Capture the cell that displays the provided text and extract its (X, Y) central coordinate. 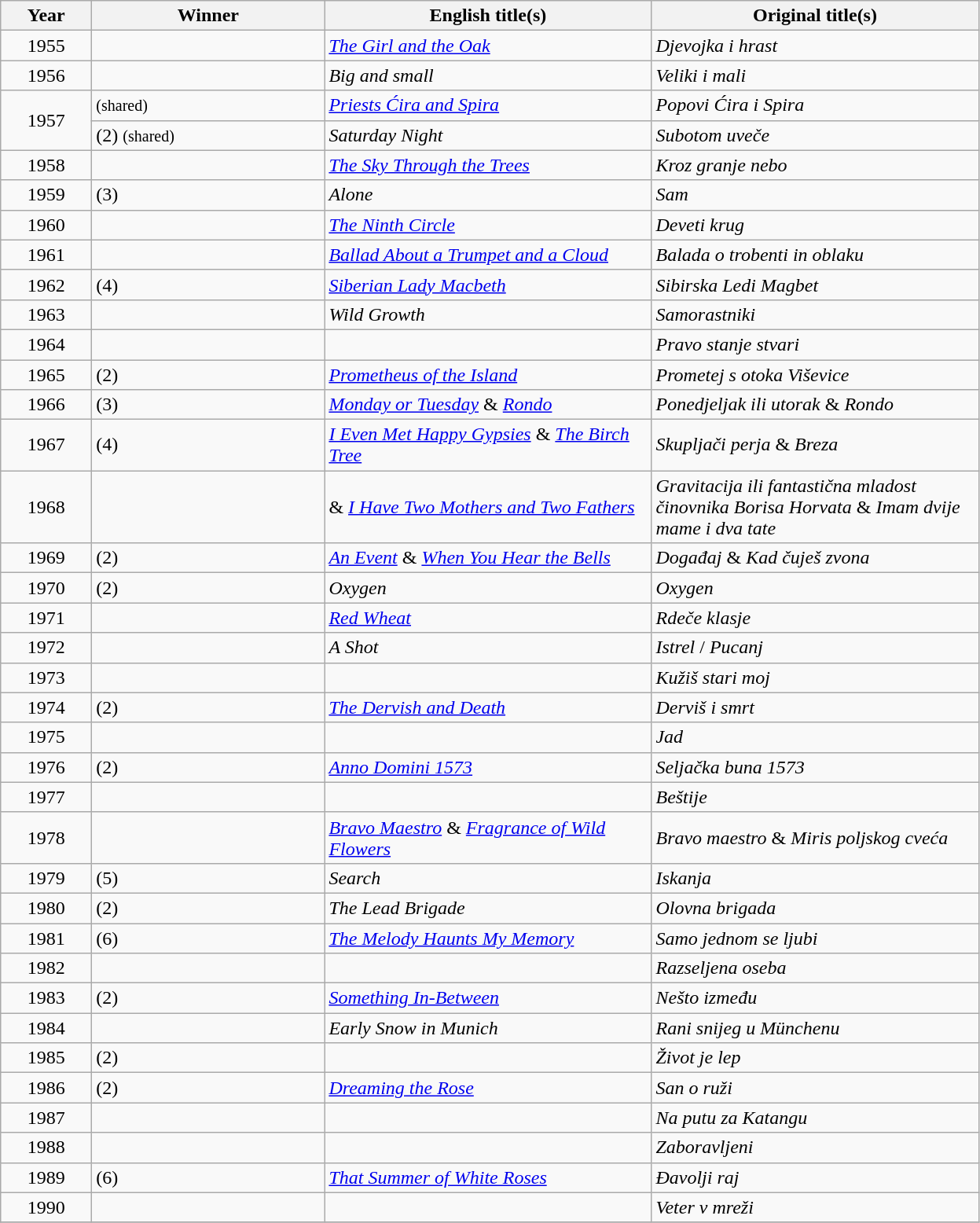
Samo jednom se ljubi (815, 938)
1960 (46, 225)
Đavolji raj (815, 1177)
1980 (46, 908)
Zaboravljeni (815, 1148)
The Dervish and Death (488, 707)
1982 (46, 968)
Dreaming the Rose (488, 1088)
Beštije (815, 797)
Samorastniki (815, 314)
Događaj & Kad čuješ zvona (815, 558)
Something In-Between (488, 998)
Bravo maestro & Miris poljskog cveća (815, 838)
Bravo Maestro & Fragrance of Wild Flowers (488, 838)
(shared) (208, 105)
Saturday Night (488, 135)
(2) (shared) (208, 135)
1965 (46, 375)
Siberian Lady Macbeth (488, 285)
Prometej s otoka Viševice (815, 375)
Sibirska Ledi Magbet (815, 285)
Big and small (488, 75)
1986 (46, 1088)
Year (46, 16)
1966 (46, 405)
An Event & When You Hear the Bells (488, 558)
Skupljači perja & Breza (815, 445)
1977 (46, 797)
1990 (46, 1207)
1983 (46, 998)
1985 (46, 1058)
Balada o trobenti in oblaku (815, 255)
The Lead Brigade (488, 908)
Nešto između (815, 998)
Search (488, 878)
Veliki i mali (815, 75)
1970 (46, 588)
Jad (815, 737)
1969 (46, 558)
1979 (46, 878)
1988 (46, 1148)
Veter v mreži (815, 1207)
1959 (46, 195)
1984 (46, 1028)
Subotom uveče (815, 135)
Anno Domini 1573 (488, 767)
& I Have Two Mothers and Two Fathers (488, 507)
Original title(s) (815, 16)
1968 (46, 507)
Ballad About a Trumpet and a Cloud (488, 255)
Kužiš stari moj (815, 678)
San o ruži (815, 1088)
1975 (46, 737)
1962 (46, 285)
Sam (815, 195)
1981 (46, 938)
Razseljena oseba (815, 968)
Ponedjeljak ili utorak & Rondo (815, 405)
1961 (46, 255)
1973 (46, 678)
Pravo stanje stvari (815, 344)
Rdeče klasje (815, 618)
Život je lep (815, 1058)
1958 (46, 165)
Priests Ćira and Spira (488, 105)
Iskanja (815, 878)
Popovi Ćira i Spira (815, 105)
The Girl and the Oak (488, 46)
Red Wheat (488, 618)
Early Snow in Munich (488, 1028)
1978 (46, 838)
1956 (46, 75)
1974 (46, 707)
Wild Growth (488, 314)
Na putu za Katangu (815, 1118)
1989 (46, 1177)
1976 (46, 767)
Kroz granje nebo (815, 165)
1964 (46, 344)
1957 (46, 120)
That Summer of White Roses (488, 1177)
Seljačka buna 1573 (815, 767)
Gravitacija ili fantastična mladost činovnika Borisa Horvata & Imam dvije mame i dva tate (815, 507)
1987 (46, 1118)
Istrel / Pucanj (815, 648)
The Melody Haunts My Memory (488, 938)
Monday or Tuesday & Rondo (488, 405)
(5) (208, 878)
The Sky Through the Trees (488, 165)
Djevojka i hrast (815, 46)
Alone (488, 195)
1967 (46, 445)
1972 (46, 648)
A Shot (488, 648)
Prometheus of the Island (488, 375)
1955 (46, 46)
Rani snijeg u Münchenu (815, 1028)
Deveti krug (815, 225)
1963 (46, 314)
Derviš i smrt (815, 707)
Olovna brigada (815, 908)
I Even Met Happy Gypsies & The Birch Tree (488, 445)
Winner (208, 16)
1971 (46, 618)
English title(s) (488, 16)
The Ninth Circle (488, 225)
